Output the (X, Y) coordinate of the center of the cell containing the given text.  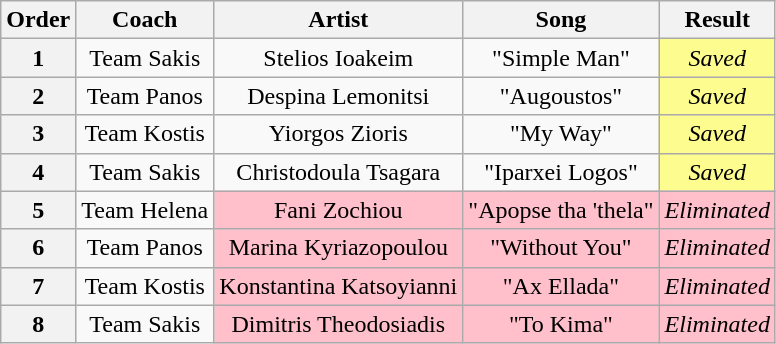
5 (38, 210)
"Without You" (561, 248)
1 (38, 58)
Order (38, 20)
"Augoustos" (561, 96)
Artist (338, 20)
8 (38, 324)
"Simple Man" (561, 58)
Marina Kyriazopoulou (338, 248)
Song (561, 20)
Dimitris Theodosiadis (338, 324)
"Apopse tha 'thela" (561, 210)
Christodoula Tsagara (338, 172)
Coach (145, 20)
3 (38, 134)
Despina Lemonitsi (338, 96)
Result (717, 20)
Fani Zochiou (338, 210)
"My Way" (561, 134)
6 (38, 248)
4 (38, 172)
Yiorgos Zioris (338, 134)
"Iparxei Logos" (561, 172)
"Ax Ellada" (561, 286)
7 (38, 286)
"To Kima" (561, 324)
2 (38, 96)
Team Helena (145, 210)
Konstantina Katsoyianni (338, 286)
Stelios Ioakeim (338, 58)
